Scan for the cell matching the given text and deliver its [x, y] coordinate at center. 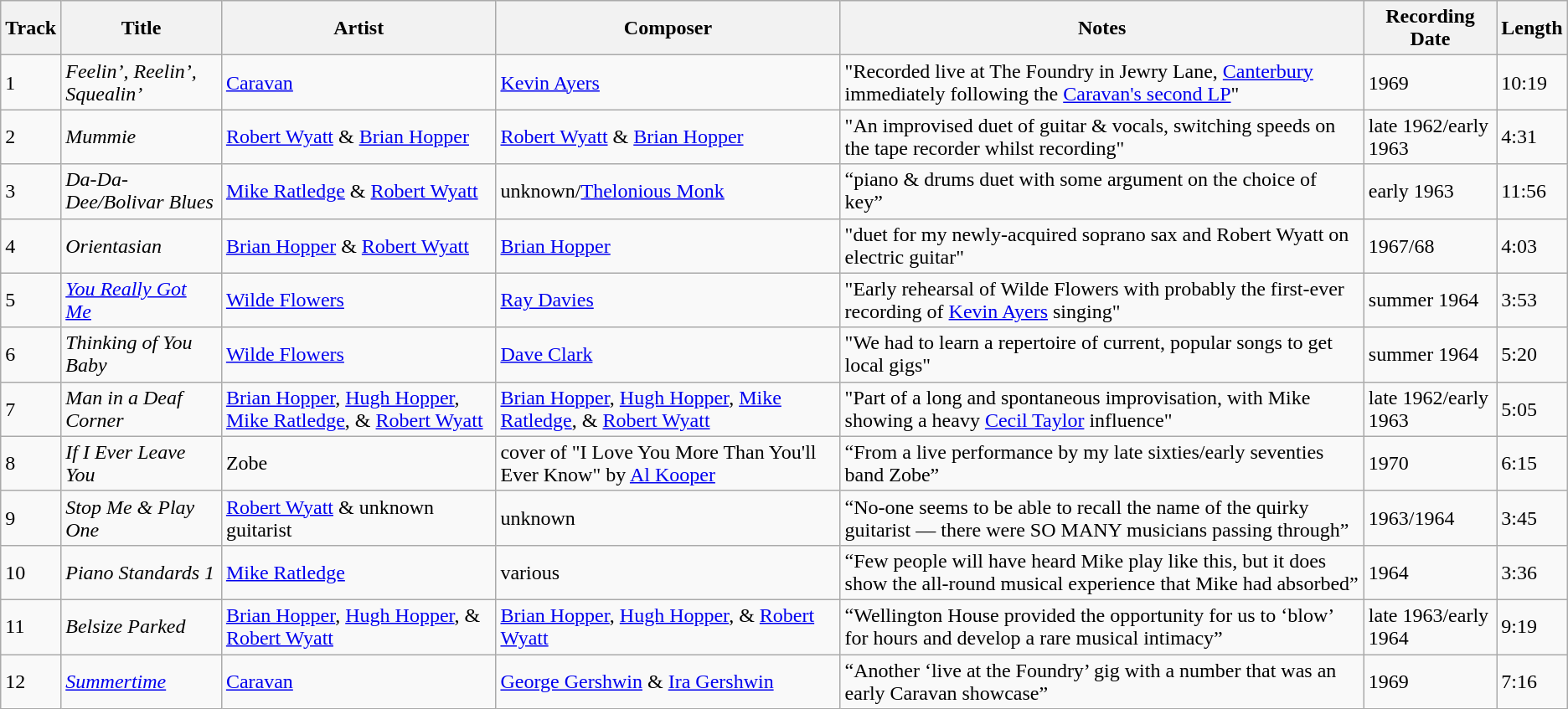
Track [31, 28]
7 [31, 408]
“From a live performance by my late sixties/early seventies band Zobe” [1102, 464]
Artist [358, 28]
Zobe [358, 464]
“piano & drums duet with some argument on the choice of key” [1102, 191]
11:56 [1532, 191]
1963/1964 [1431, 517]
4:03 [1532, 246]
Summertime [142, 681]
Length [1532, 28]
You Really Got Me [142, 300]
3:45 [1532, 517]
1967/68 [1431, 246]
Notes [1102, 28]
3:53 [1532, 300]
unknown [668, 517]
5:05 [1532, 408]
7:16 [1532, 681]
Mike Ratledge & Robert Wyatt [358, 191]
Kevin Ayers [668, 82]
2 [31, 137]
3:36 [1532, 573]
Mike Ratledge [358, 573]
George Gershwin & Ira Gershwin [668, 681]
4:31 [1532, 137]
11 [31, 626]
1964 [1431, 573]
“Wellington House provided the opportunity for us to ‘blow’ for hours and develop a rare musical intimacy” [1102, 626]
Feelin’, Reelin’, Squealin’ [142, 82]
1 [31, 82]
8 [31, 464]
Composer [668, 28]
3 [31, 191]
9:19 [1532, 626]
Robert Wyatt & unknown guitarist [358, 517]
6 [31, 355]
Brian Hopper & Robert Wyatt [358, 246]
cover of "I Love You More Than You'll Ever Know" by Al Kooper [668, 464]
Man in a Deaf Corner [142, 408]
"duet for my newly-acquired soprano sax and Robert Wyatt on electric guitar" [1102, 246]
late 1963/early 1964 [1431, 626]
“Another ‘live at the Foundry’ gig with a number that was an early Caravan showcase” [1102, 681]
early 1963 [1431, 191]
Mummie [142, 137]
Dave Clark [668, 355]
9 [31, 517]
Da-Da-Dee/Bolivar Blues [142, 191]
5:20 [1532, 355]
"Early rehearsal of Wilde Flowers with probably the first-ever recording of Kevin Ayers singing" [1102, 300]
5 [31, 300]
If I Ever Leave You [142, 464]
"Recorded live at The Foundry in Jewry Lane, Canterbury immediately following the Caravan's second LP" [1102, 82]
“Few people will have heard Mike play like this, but it does show the all-round musical experience that Mike had absorbed” [1102, 573]
4 [31, 246]
Piano Standards 1 [142, 573]
Stop Me & Play One [142, 517]
Thinking of You Baby [142, 355]
Orientasian [142, 246]
Brian Hopper [668, 246]
unknown/Thelonious Monk [668, 191]
12 [31, 681]
"We had to learn a repertoire of current, popular songs to get local gigs" [1102, 355]
Title [142, 28]
“No-one seems to be able to recall the name of the quirky guitarist — there were SO MANY musicians passing through” [1102, 517]
10:19 [1532, 82]
Ray Davies [668, 300]
1970 [1431, 464]
"Part of a long and spontaneous improvisation, with Mike showing a heavy Cecil Taylor influence" [1102, 408]
10 [31, 573]
6:15 [1532, 464]
"An improvised duet of guitar & vocals, switching speeds on the tape recorder whilst recording" [1102, 137]
Recording Date [1431, 28]
Belsize Parked [142, 626]
various [668, 573]
